Detect which cell encompasses the target text, then output its [X, Y] center coordinate. 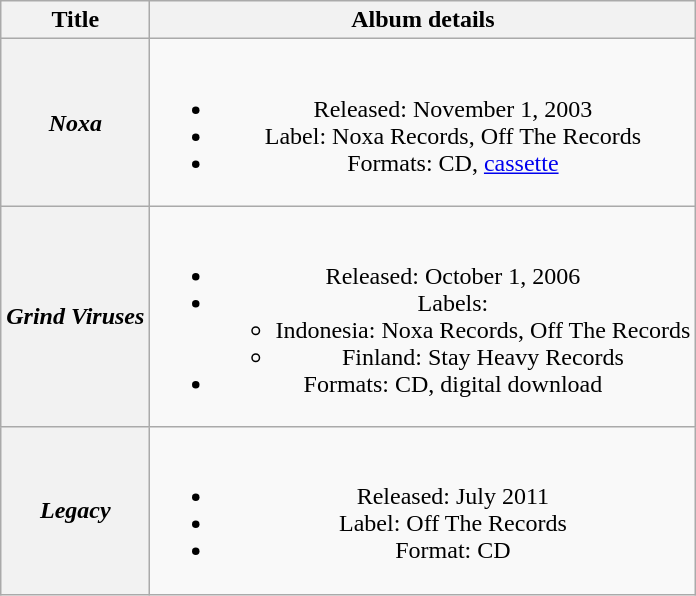
Album details [423, 20]
Legacy [76, 510]
Title [76, 20]
Released: November 1, 2003Label: Noxa Records, Off The RecordsFormats: CD, cassette [423, 122]
Released: July 2011Label: Off The RecordsFormat: CD [423, 510]
Noxa [76, 122]
Grind Viruses [76, 316]
Released: October 1, 2006Labels:Indonesia: Noxa Records, Off The RecordsFinland: Stay Heavy RecordsFormats: CD, digital download [423, 316]
